Locate the cell with the specified text and output its (X, Y) center coordinate. 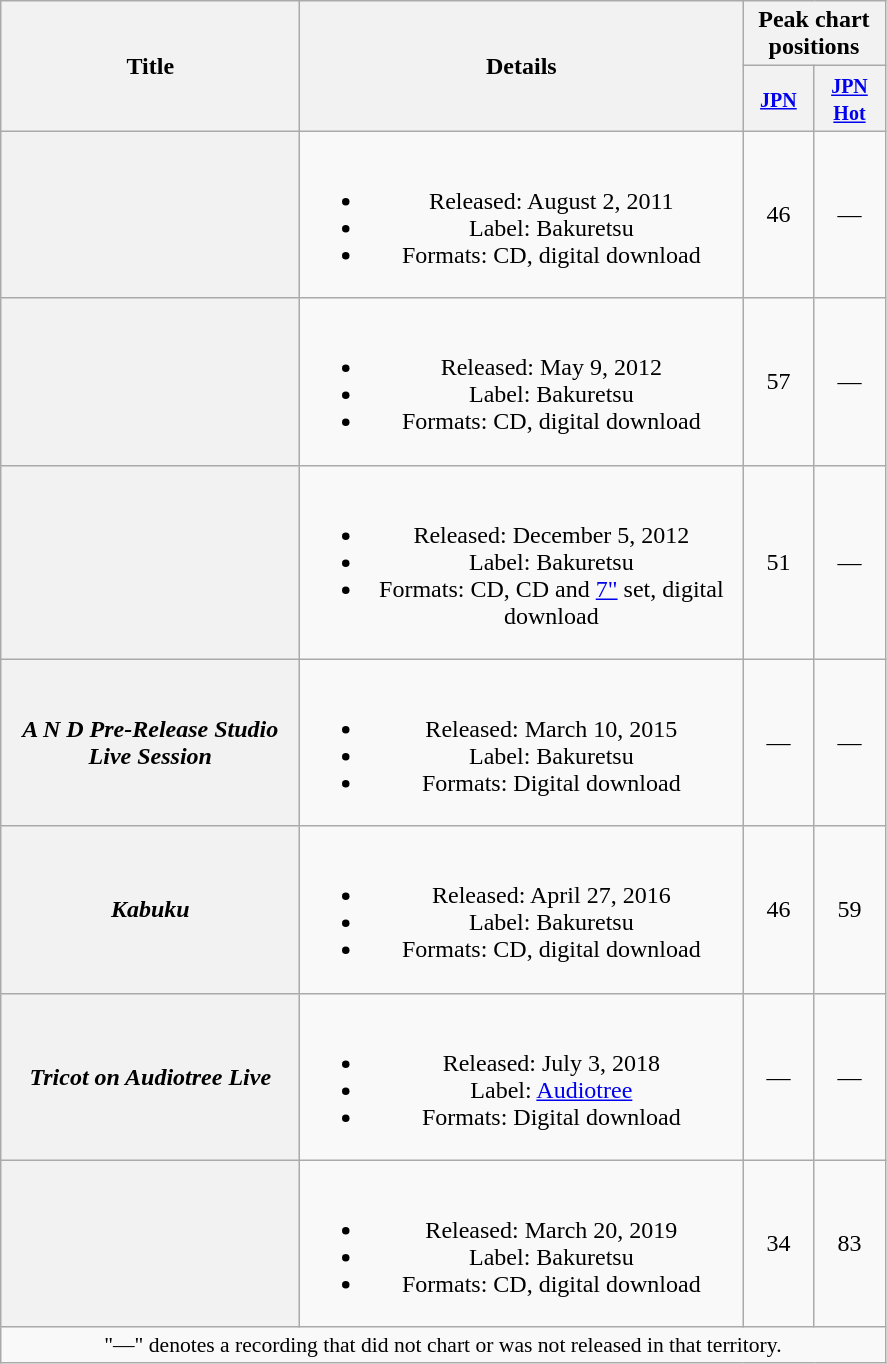
"—" denotes a recording that did not chart or was not released in that territory. (443, 1345)
83 (850, 1244)
Released: August 2, 2011Label: BakuretsuFormats: CD, digital download (522, 214)
Released: December 5, 2012Label: BakuretsuFormats: CD, CD and 7" set, digital download (522, 562)
Details (522, 66)
34 (778, 1244)
Released: April 27, 2016Label: BakuretsuFormats: CD, digital download (522, 910)
Peak chart positions (814, 34)
Released: July 3, 2018Label: AudiotreeFormats: Digital download (522, 1076)
Kabuku (150, 910)
59 (850, 910)
Released: March 10, 2015Label: BakuretsuFormats: Digital download (522, 742)
Released: May 9, 2012Label: BakuretsuFormats: CD, digital download (522, 382)
JPN Hot (850, 98)
Title (150, 66)
A N D Pre-Release Studio Live Session (150, 742)
57 (778, 382)
Tricot on Audiotree Live (150, 1076)
Released: March 20, 2019Label: BakuretsuFormats: CD, digital download (522, 1244)
JPN (778, 98)
51 (778, 562)
